For the text-containing cell, return its midpoint in (x, y) coordinate format. 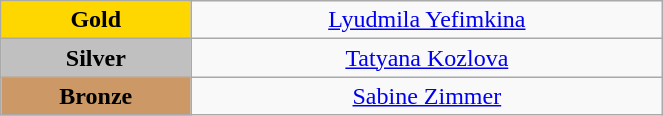
Tatyana Kozlova (427, 58)
Gold (96, 20)
Sabine Zimmer (427, 96)
Lyudmila Yefimkina (427, 20)
Silver (96, 58)
Bronze (96, 96)
